Search for the cell housing the specified text and yield its [X, Y] center coordinate. 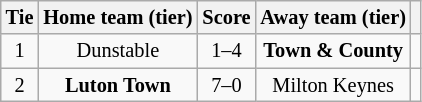
Away team (tier) [332, 17]
Luton Town [118, 85]
Home team (tier) [118, 17]
7–0 [226, 85]
1–4 [226, 51]
1 [20, 51]
Town & County [332, 51]
Tie [20, 17]
2 [20, 85]
Milton Keynes [332, 85]
Dunstable [118, 51]
Score [226, 17]
